For the text-containing cell, return its midpoint in [X, Y] coordinate format. 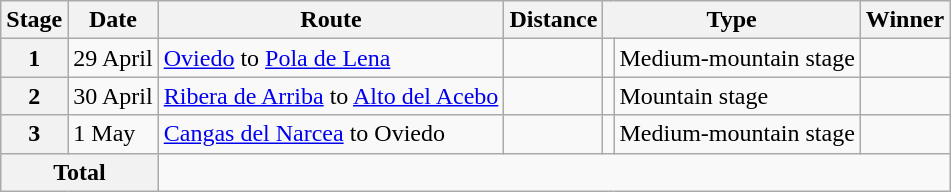
1 May [113, 134]
Winner [904, 20]
Route [331, 20]
Date [113, 20]
Mountain stage [737, 96]
Stage [34, 20]
Oviedo to Pola de Lena [331, 58]
2 [34, 96]
Distance [554, 20]
Ribera de Arriba to Alto del Acebo [331, 96]
Type [732, 20]
1 [34, 58]
30 April [113, 96]
3 [34, 134]
Total [80, 172]
29 April [113, 58]
Cangas del Narcea to Oviedo [331, 134]
